Extract the (x, y) coordinate from the center of the cell holding the provided text.  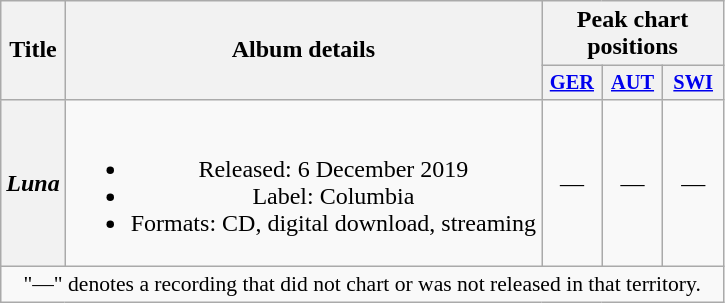
Peak chart positions (633, 34)
Released: 6 December 2019Label: ColumbiaFormats: CD, digital download, streaming (303, 182)
"—" denotes a recording that did not chart or was not released in that territory. (362, 285)
AUT (632, 83)
Luna (33, 182)
Album details (303, 50)
GER (572, 83)
Title (33, 50)
SWI (694, 83)
